Return (x, y) of the center of cell containing provided text 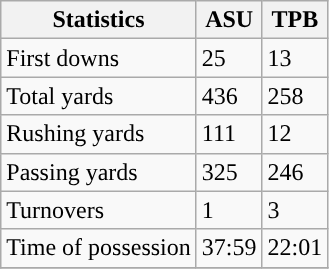
13 (295, 58)
436 (229, 96)
1 (229, 210)
Time of possession (99, 248)
25 (229, 58)
37:59 (229, 248)
Statistics (99, 20)
Rushing yards (99, 134)
22:01 (295, 248)
3 (295, 210)
TPB (295, 20)
258 (295, 96)
Total yards (99, 96)
12 (295, 134)
246 (295, 172)
First downs (99, 58)
Passing yards (99, 172)
111 (229, 134)
Turnovers (99, 210)
ASU (229, 20)
325 (229, 172)
